Locate the cell with the specified text and output its (X, Y) center coordinate. 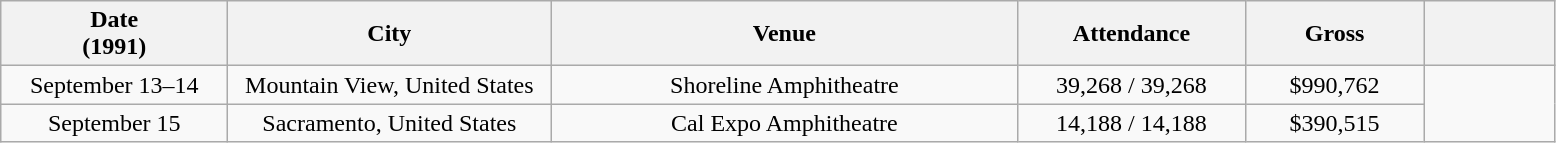
$390,515 (1334, 123)
Sacramento, United States (390, 123)
Shoreline Amphitheatre (784, 85)
Attendance (1132, 34)
$990,762 (1334, 85)
September 13–14 (114, 85)
39,268 / 39,268 (1132, 85)
Cal Expo Amphitheatre (784, 123)
Date(1991) (114, 34)
14,188 / 14,188 (1132, 123)
Mountain View, United States (390, 85)
September 15 (114, 123)
Gross (1334, 34)
City (390, 34)
Venue (784, 34)
